Extract the (X, Y) coordinate from the center of the cell holding the provided text.  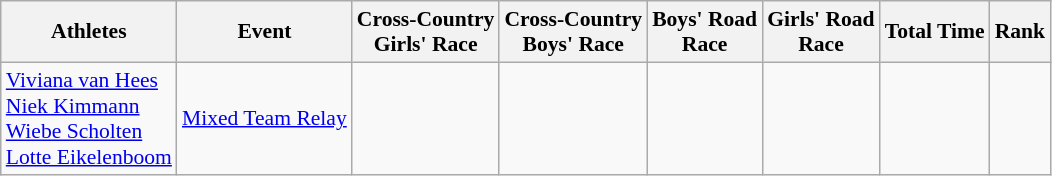
Total Time (935, 32)
Athletes (89, 32)
Mixed Team Relay (264, 118)
Cross-CountryBoys' Race (573, 32)
Event (264, 32)
Boys' RoadRace (704, 32)
Rank (1020, 32)
Cross-CountryGirls' Race (426, 32)
Viviana van HeesNiek KimmannWiebe ScholtenLotte Eikelenboom (89, 118)
Girls' RoadRace (820, 32)
